Find where the given text appears and provide that cell's center as (X, Y) coordinate. 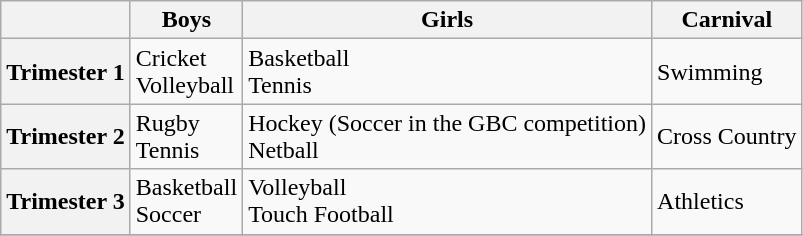
Cross Country (727, 136)
BasketballSoccer (186, 202)
Hockey (Soccer in the GBC competition)Netball (448, 136)
VolleyballTouch Football (448, 202)
Trimester 3 (66, 202)
BasketballTennis (448, 72)
Carnival (727, 20)
Girls (448, 20)
Trimester 2 (66, 136)
Swimming (727, 72)
Boys (186, 20)
CricketVolleyball (186, 72)
Athletics (727, 202)
RugbyTennis (186, 136)
Trimester 1 (66, 72)
